Search for the cell housing the specified text and yield its (x, y) center coordinate. 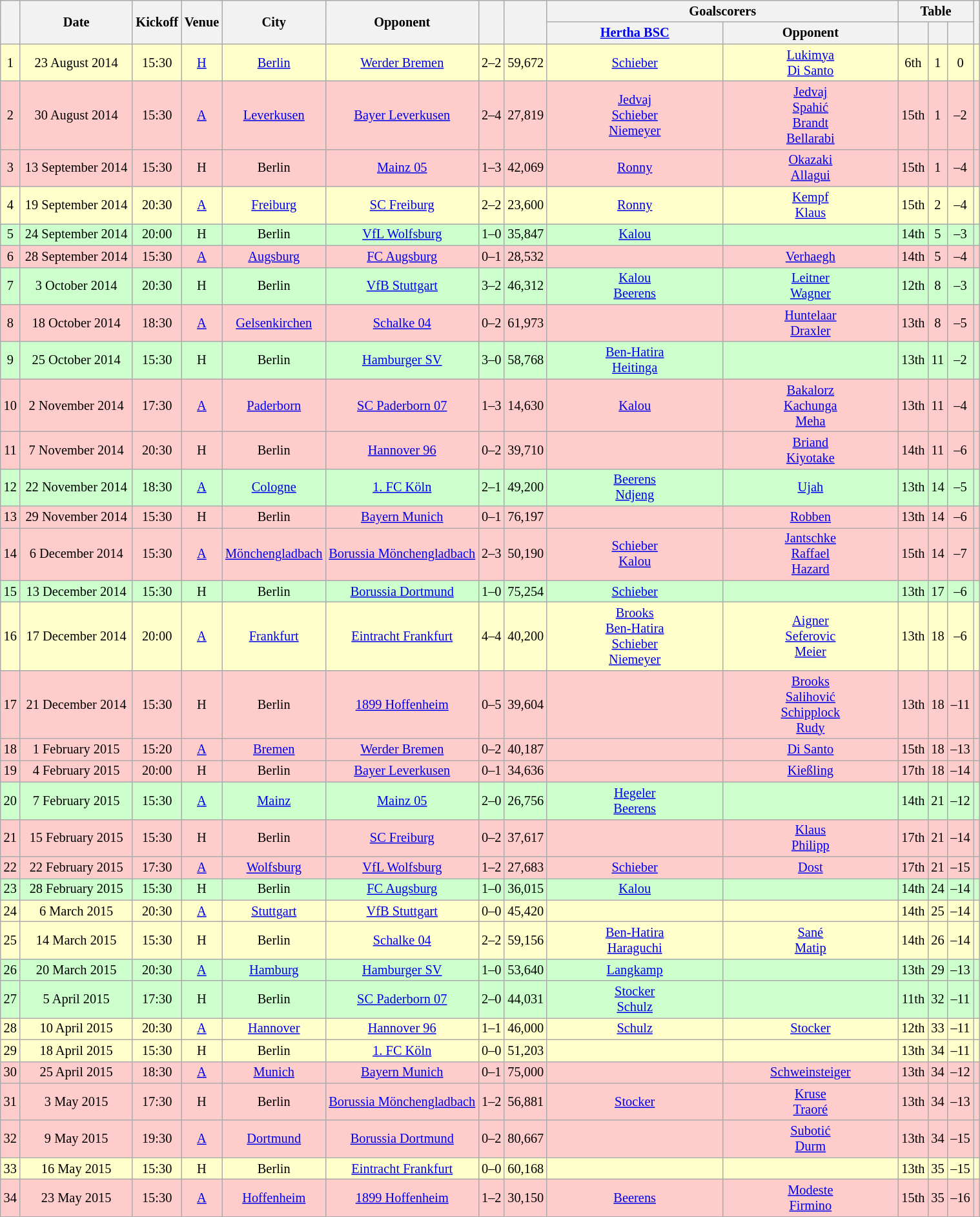
Bakalorz Kachunga Meha (810, 405)
46,000 (526, 1028)
31 (10, 1101)
23 (10, 889)
Di Santo (810, 750)
28 (10, 1028)
80,667 (526, 1139)
Kempf Klaus (810, 205)
11th (913, 999)
16 (10, 636)
Hoffenheim (274, 1198)
2–1 (491, 487)
Schieber Kalou (635, 554)
6 March 2015 (76, 911)
23,600 (526, 205)
3 October 2014 (76, 286)
Munich (274, 1072)
26,756 (526, 801)
Bremen (274, 750)
Hertha BSC (635, 33)
27 (10, 999)
44,031 (526, 999)
28 September 2014 (76, 256)
Frankfurt (274, 636)
Leverkusen (274, 115)
Hegeler Beerens (635, 801)
Hamburg (274, 970)
50,190 (526, 554)
Cologne (274, 487)
Gelsenkirchen (274, 323)
Schulz (635, 1028)
19:30 (156, 1139)
Augsburg (274, 256)
Venue (201, 22)
Aigner Seferovic Meier (810, 636)
Kickoff (156, 22)
25 October 2014 (76, 360)
Modeste Firmino (810, 1198)
17 December 2014 (76, 636)
Paderborn (274, 405)
27,819 (526, 115)
15 (10, 591)
Stuttgart (274, 911)
12 (10, 487)
56,881 (526, 1101)
40,187 (526, 750)
40,200 (526, 636)
13 December 2014 (76, 591)
Wolfsburg (274, 867)
14,630 (526, 405)
61,973 (526, 323)
7 (10, 286)
5 April 2015 (76, 999)
3 (10, 168)
15:20 (156, 750)
24 September 2014 (76, 234)
Freiburg (274, 205)
27,683 (526, 867)
25 April 2015 (76, 1072)
10 April 2015 (76, 1028)
19 September 2014 (76, 205)
2–3 (491, 554)
37,617 (526, 838)
Goalscorers (722, 11)
39,710 (526, 450)
Beerens Ndjeng (635, 487)
Dortmund (274, 1139)
Sané Matip (810, 940)
46,312 (526, 286)
City (274, 22)
Kruse Traoré (810, 1101)
Okazaki Allagui (810, 168)
Ben-Hatira Haraguchi (635, 940)
28 February 2015 (76, 889)
Leitner Wagner (810, 286)
59,672 (526, 63)
39,604 (526, 704)
49,200 (526, 487)
Jedvaj Schieber Niemeyer (635, 115)
Hannover (274, 1028)
23 May 2015 (76, 1198)
1–1 (491, 1028)
9 May 2015 (76, 1139)
18 October 2014 (76, 323)
75,000 (526, 1072)
22 November 2014 (76, 487)
19 (10, 771)
Ben-Hatira Heitinga (635, 360)
4–4 (491, 636)
13 (10, 517)
0–5 (491, 704)
34,636 (526, 771)
Kalou Beerens (635, 286)
36,015 (526, 889)
Huntelaar Draxler (810, 323)
Date (76, 22)
10 (10, 405)
18 April 2015 (76, 1050)
58,768 (526, 360)
59,156 (526, 940)
22 (10, 867)
4 (10, 205)
1 February 2015 (76, 750)
60,168 (526, 1169)
30,150 (526, 1198)
Langkamp (635, 970)
2 November 2014 (76, 405)
Mainz (274, 801)
Robben (810, 517)
28,532 (526, 256)
29 November 2014 (76, 517)
3 May 2015 (76, 1101)
Brooks Ben-Hatira Schieber Niemeyer (635, 636)
22 February 2015 (76, 867)
14 March 2015 (76, 940)
Subotić Durm (810, 1139)
20 (10, 801)
75,254 (526, 591)
76,197 (526, 517)
Dost (810, 867)
23 August 2014 (76, 63)
Jedvaj Spahić Brandt Bellarabi (810, 115)
Verhaegh (810, 256)
30 (10, 1072)
16 May 2015 (76, 1169)
53,640 (526, 970)
6th (913, 63)
2–4 (491, 115)
3–0 (491, 360)
–7 (960, 554)
6 December 2014 (76, 554)
–16 (960, 1198)
4 February 2015 (76, 771)
42,069 (526, 168)
45,420 (526, 911)
35,847 (526, 234)
Briand Kiyotake (810, 450)
Jantschke Raffael Hazard (810, 554)
Stocker Schulz (635, 999)
Kießling (810, 771)
9 (10, 360)
30 August 2014 (76, 115)
15 February 2015 (76, 838)
Brooks Salihović Schipplock Rudy (810, 704)
Table (935, 11)
Ujah (810, 487)
13 September 2014 (76, 168)
21 December 2014 (76, 704)
Klaus Philipp (810, 838)
7 February 2015 (76, 801)
0 (960, 63)
Mönchengladbach (274, 554)
3–2 (491, 286)
Schweinsteiger (810, 1072)
Lukimya Di Santo (810, 63)
6 (10, 256)
7 November 2014 (76, 450)
Beerens (635, 1198)
20 March 2015 (76, 970)
51,203 (526, 1050)
